Provide the (X, Y) coordinate of the cell's center where the given text is located.  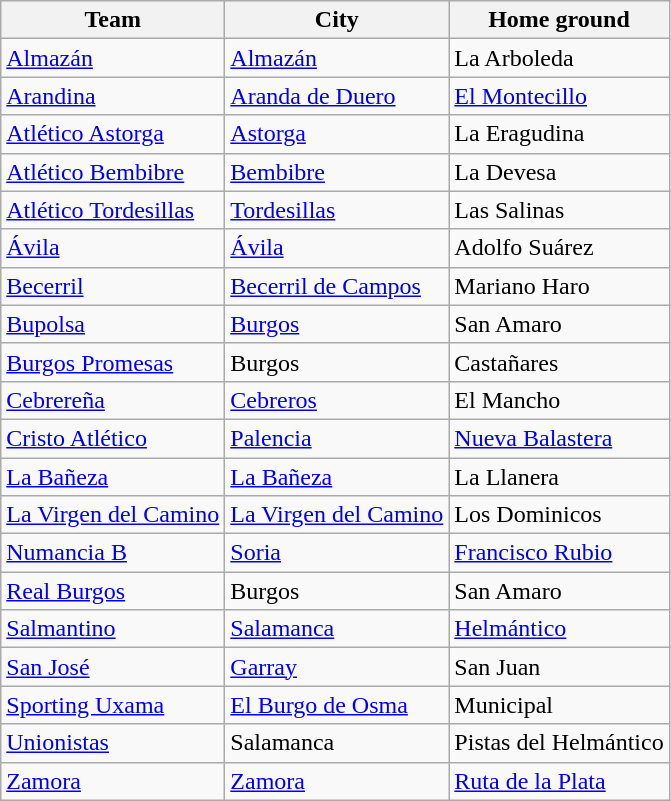
San Juan (559, 667)
Mariano Haro (559, 286)
Becerril de Campos (337, 286)
Atlético Astorga (113, 134)
Garray (337, 667)
Atlético Tordesillas (113, 210)
Astorga (337, 134)
Soria (337, 553)
Becerril (113, 286)
La Devesa (559, 172)
El Mancho (559, 400)
Cristo Atlético (113, 438)
La Arboleda (559, 58)
Team (113, 20)
Atlético Bembibre (113, 172)
Nueva Balastera (559, 438)
Bupolsa (113, 324)
Tordesillas (337, 210)
Bembibre (337, 172)
El Burgo de Osma (337, 705)
Burgos Promesas (113, 362)
Numancia B (113, 553)
Real Burgos (113, 591)
El Montecillo (559, 96)
Sporting Uxama (113, 705)
San José (113, 667)
La Llanera (559, 477)
Helmántico (559, 629)
Palencia (337, 438)
Adolfo Suárez (559, 248)
Salmantino (113, 629)
Cebreros (337, 400)
Los Dominicos (559, 515)
La Eragudina (559, 134)
Unionistas (113, 743)
Home ground (559, 20)
Castañares (559, 362)
Pistas del Helmántico (559, 743)
Municipal (559, 705)
Arandina (113, 96)
City (337, 20)
Cebrereña (113, 400)
Aranda de Duero (337, 96)
Las Salinas (559, 210)
Ruta de la Plata (559, 781)
Francisco Rubio (559, 553)
